Return the (X, Y) coordinate for the center point of the cell that contains the specified text.  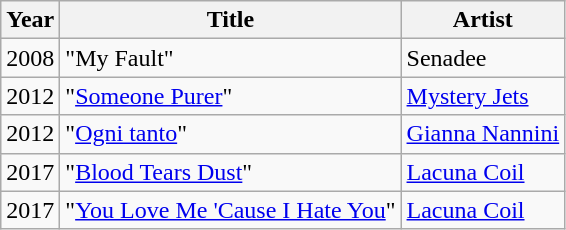
Senadee (483, 58)
"You Love Me 'Cause I Hate You" (230, 210)
"My Fault" (230, 58)
Mystery Jets (483, 96)
Artist (483, 20)
"Blood Tears Dust" (230, 172)
Gianna Nannini (483, 134)
2008 (30, 58)
"Ogni tanto" (230, 134)
Year (30, 20)
"Someone Purer" (230, 96)
Title (230, 20)
